Locate the cell with the specified text and output its (x, y) center coordinate. 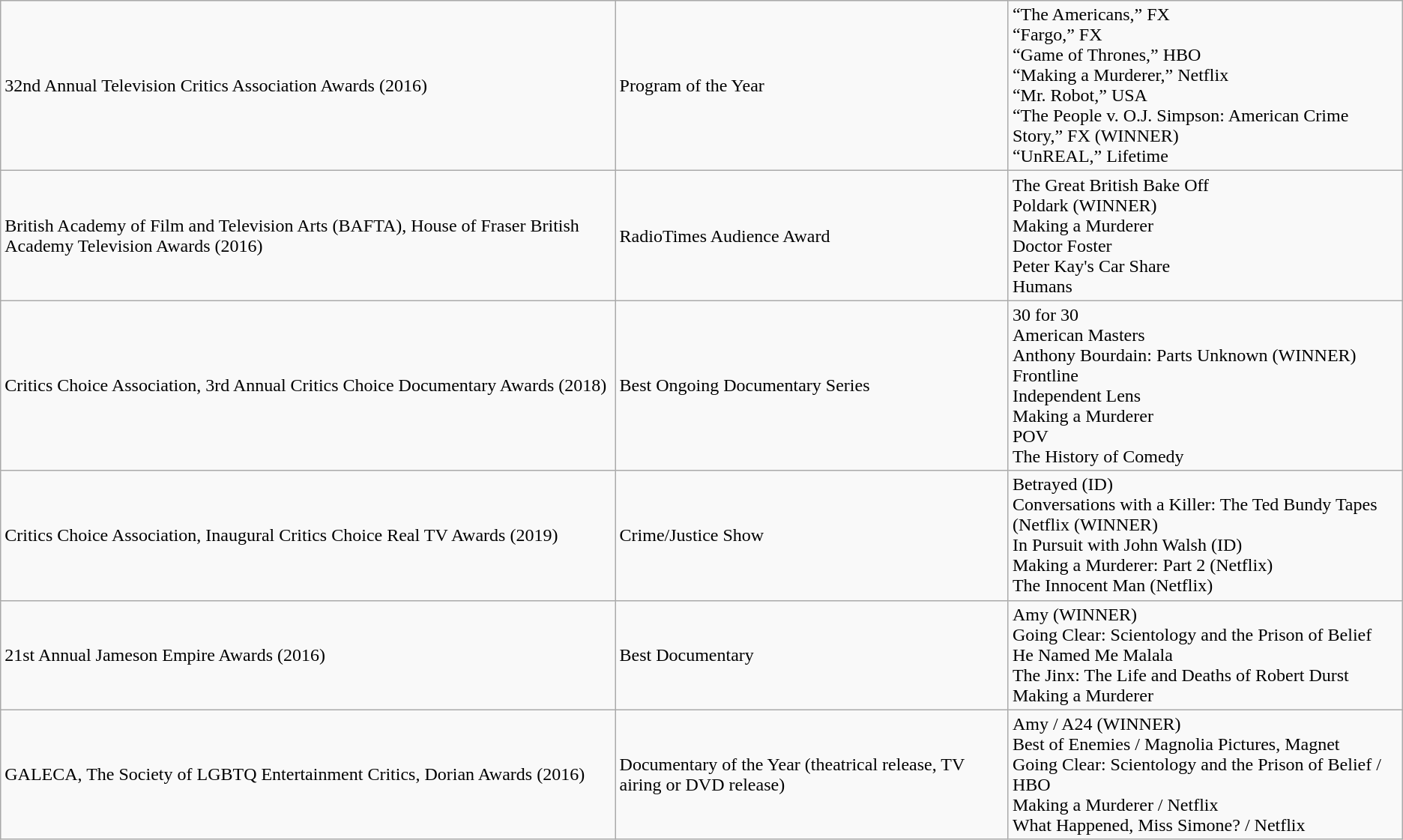
Critics Choice Association, Inaugural Critics Choice Real TV Awards (2019) (308, 535)
British Academy of Film and Television Arts (BAFTA), House of Fraser British Academy Television Awards (2016) (308, 235)
GALECA, The Society of LGBTQ Entertainment Critics, Dorian Awards (2016) (308, 775)
Critics Choice Association, 3rd Annual Critics Choice Documentary Awards (2018) (308, 385)
Crime/Justice Show (812, 535)
32nd Annual Television Critics Association Awards (2016) (308, 85)
Program of the Year (812, 85)
30 for 30American MastersAnthony Bourdain: Parts Unknown (WINNER)FrontlineIndependent LensMaking a MurdererPOVThe History of Comedy (1205, 385)
Best Ongoing Documentary Series (812, 385)
Amy (WINNER)Going Clear: Scientology and the Prison of BeliefHe Named Me MalalaThe Jinx: The Life and Deaths of Robert DurstMaking a Murderer (1205, 655)
Best Documentary (812, 655)
RadioTimes Audience Award (812, 235)
Documentary of the Year (theatrical release, TV airing or DVD release) (812, 775)
21st Annual Jameson Empire Awards (2016) (308, 655)
The Great British Bake OffPoldark (WINNER)Making a MurdererDoctor FosterPeter Kay's Car ShareHumans (1205, 235)
